Capture the cell that displays the provided text and extract its [X, Y] central coordinate. 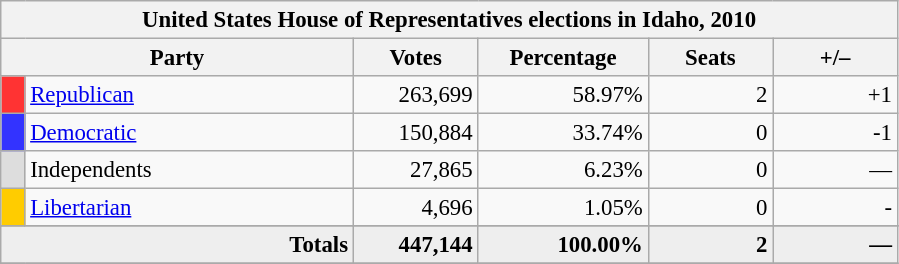
Party [178, 58]
150,884 [416, 133]
263,699 [416, 95]
United States House of Representatives elections in Idaho, 2010 [450, 20]
447,144 [416, 245]
6.23% [563, 170]
-1 [836, 133]
Republican [189, 95]
Totals [178, 245]
Seats [710, 58]
Independents [189, 170]
27,865 [416, 170]
+/– [836, 58]
4,696 [416, 208]
- [836, 208]
58.97% [563, 95]
1.05% [563, 208]
33.74% [563, 133]
Votes [416, 58]
100.00% [563, 245]
+1 [836, 95]
Percentage [563, 58]
Democratic [189, 133]
Libertarian [189, 208]
